Return (X, Y) of the center of cell containing provided text 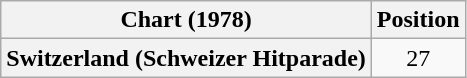
Position (418, 20)
Chart (1978) (186, 20)
Switzerland (Schweizer Hitparade) (186, 58)
27 (418, 58)
